Identify which cell holds the provided text, then report its [x, y] central coordinate. 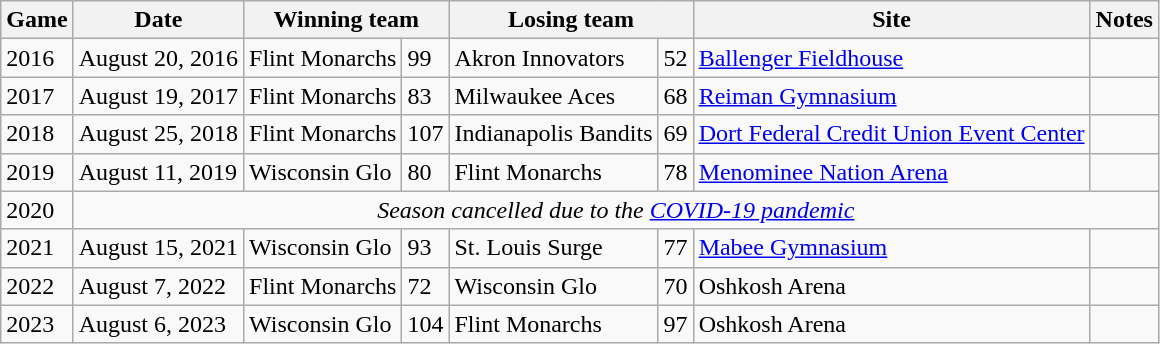
Site [892, 20]
72 [426, 286]
2021 [37, 248]
52 [676, 58]
Season cancelled due to the COVID-19 pandemic [616, 210]
Milwaukee Aces [554, 96]
78 [676, 172]
2022 [37, 286]
St. Louis Surge [554, 248]
93 [426, 248]
Losing team [571, 20]
Akron Innovators [554, 58]
99 [426, 58]
August 6, 2023 [158, 324]
104 [426, 324]
Notes [1124, 20]
Reiman Gymnasium [892, 96]
77 [676, 248]
107 [426, 134]
Game [37, 20]
68 [676, 96]
Date [158, 20]
70 [676, 286]
Indianapolis Bandits [554, 134]
Ballenger Fieldhouse [892, 58]
Dort Federal Credit Union Event Center [892, 134]
August 7, 2022 [158, 286]
69 [676, 134]
Menominee Nation Arena [892, 172]
August 20, 2016 [158, 58]
August 15, 2021 [158, 248]
2017 [37, 96]
2018 [37, 134]
August 19, 2017 [158, 96]
Mabee Gymnasium [892, 248]
2016 [37, 58]
2020 [37, 210]
August 25, 2018 [158, 134]
August 11, 2019 [158, 172]
80 [426, 172]
83 [426, 96]
2023 [37, 324]
97 [676, 324]
Winning team [346, 20]
2019 [37, 172]
